Locate the cell with the specified text and output its [x, y] center coordinate. 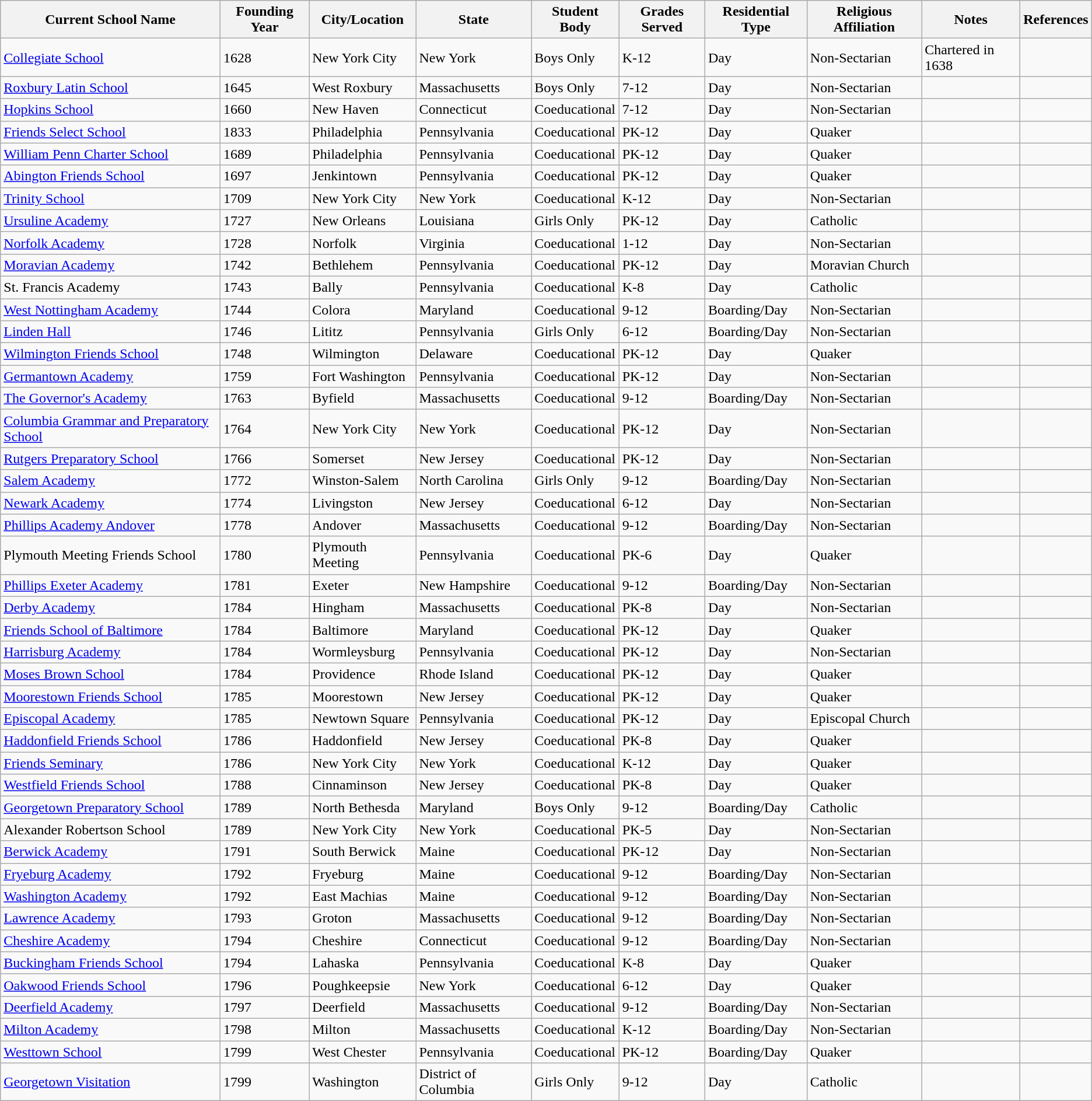
1746 [264, 332]
Bethlehem [363, 265]
PK-6 [661, 555]
Harrisburg Academy [111, 652]
Moses Brown School [111, 674]
1797 [264, 1007]
Norfolk [363, 243]
Delaware [474, 354]
West Roxbury [363, 88]
West Nottingham Academy [111, 310]
District of Columbia [474, 1082]
1628 [264, 57]
William Penn Charter School [111, 154]
Haddonfield [363, 741]
Milton Academy [111, 1029]
Moorestown [363, 696]
Lawrence Academy [111, 918]
Episcopal Church [864, 719]
Georgetown Visitation [111, 1082]
Episcopal Academy [111, 719]
Louisiana [474, 221]
Wilmington Friends School [111, 354]
1709 [264, 198]
Jenkintown [363, 176]
Winston-Salem [363, 481]
Exeter [363, 585]
Moravian Church [864, 265]
Deerfield [363, 1007]
Collegiate School [111, 57]
Milton [363, 1029]
Westtown School [111, 1052]
Buckingham Friends School [111, 963]
1-12 [661, 243]
West Chester [363, 1052]
1728 [264, 243]
Cheshire Academy [111, 941]
1744 [264, 310]
Washington [363, 1082]
References [1056, 20]
The Governor's Academy [111, 399]
Linden Hall [111, 332]
PK-5 [661, 830]
Westfield Friends School [111, 785]
Friends Select School [111, 132]
Georgetown Preparatory School [111, 808]
Hopkins School [111, 110]
1833 [264, 132]
Friends Seminary [111, 763]
1774 [264, 503]
Andover [363, 525]
Grades Served [661, 20]
Livingston [363, 503]
Founding Year [264, 20]
Cheshire [363, 941]
Wilmington [363, 354]
Virginia [474, 243]
Fryeburg Academy [111, 874]
North Bethesda [363, 808]
Cinnaminson [363, 785]
1772 [264, 481]
1798 [264, 1029]
Roxbury Latin School [111, 88]
Groton [363, 918]
Student Body [575, 20]
Moorestown Friends School [111, 696]
New Haven [363, 110]
Berwick Academy [111, 852]
1660 [264, 110]
1697 [264, 176]
1748 [264, 354]
1766 [264, 459]
Colora [363, 310]
St. Francis Academy [111, 287]
Alexander Robertson School [111, 830]
Byfield [363, 399]
1781 [264, 585]
Oakwood Friends School [111, 985]
1764 [264, 428]
1759 [264, 376]
South Berwick [363, 852]
Notes [971, 20]
Salem Academy [111, 481]
Washington Academy [111, 896]
Newark Academy [111, 503]
Bally [363, 287]
Trinity School [111, 198]
Religious Affiliation [864, 20]
Moravian Academy [111, 265]
Germantown Academy [111, 376]
Columbia Grammar and Preparatory School [111, 428]
Rhode Island [474, 674]
1778 [264, 525]
Phillips Academy Andover [111, 525]
1788 [264, 785]
Deerfield Academy [111, 1007]
1780 [264, 555]
Baltimore [363, 630]
Hingham [363, 607]
1796 [264, 985]
State [474, 20]
Derby Academy [111, 607]
Chartered in 1638 [971, 57]
1645 [264, 88]
New Hampshire [474, 585]
Friends School of Baltimore [111, 630]
City/Location [363, 20]
Fort Washington [363, 376]
1793 [264, 918]
Poughkeepsie [363, 985]
East Machias [363, 896]
Norfolk Academy [111, 243]
Current School Name [111, 20]
North Carolina [474, 481]
1742 [264, 265]
Lahaska [363, 963]
Fryeburg [363, 874]
Plymouth Meeting Friends School [111, 555]
Plymouth Meeting [363, 555]
New Orleans [363, 221]
Providence [363, 674]
Ursuline Academy [111, 221]
Wormleysburg [363, 652]
Somerset [363, 459]
Lititz [363, 332]
1791 [264, 852]
Haddonfield Friends School [111, 741]
Residential Type [756, 20]
1727 [264, 221]
Phillips Exeter Academy [111, 585]
1743 [264, 287]
Newtown Square [363, 719]
Rutgers Preparatory School [111, 459]
1689 [264, 154]
1763 [264, 399]
Abington Friends School [111, 176]
